Capture the cell that displays the provided text and extract its [x, y] central coordinate. 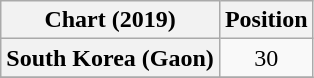
South Korea (Gaon) [110, 58]
Position [266, 20]
30 [266, 58]
Chart (2019) [110, 20]
